From the cell containing the given text, extract its center point as [X, Y] coordinate. 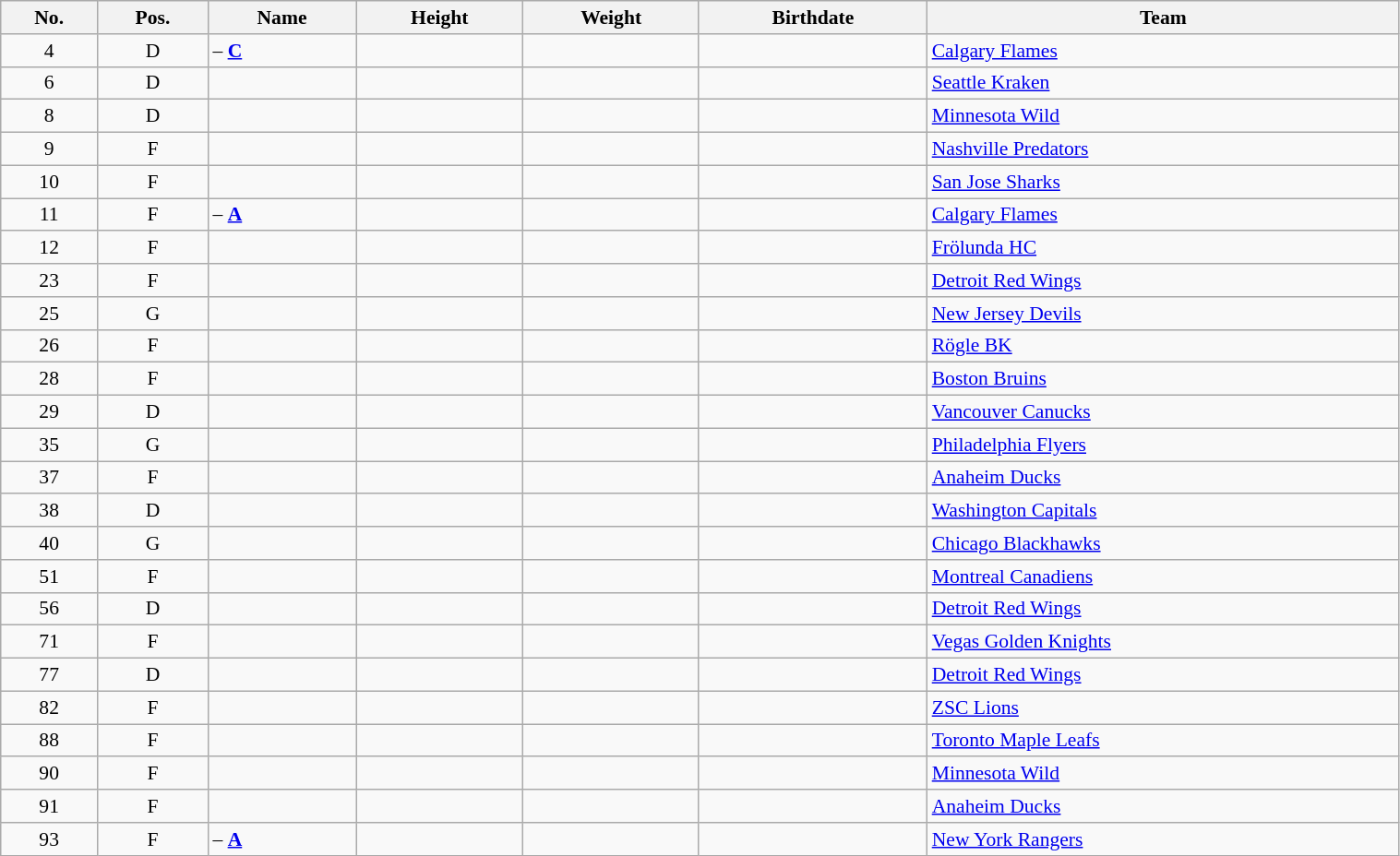
Washington Capitals [1163, 511]
82 [50, 707]
Vancouver Canucks [1163, 412]
38 [50, 511]
Height [439, 18]
Team [1163, 18]
Chicago Blackhawks [1163, 543]
93 [50, 839]
90 [50, 774]
Birthdate [812, 18]
New Jersey Devils [1163, 314]
88 [50, 741]
No. [50, 18]
8 [50, 116]
Pos. [153, 18]
23 [50, 280]
4 [50, 51]
35 [50, 445]
71 [50, 642]
Seattle Kraken [1163, 83]
77 [50, 675]
10 [50, 182]
29 [50, 412]
26 [50, 346]
Name [281, 18]
Montreal Canadiens [1163, 577]
Philadelphia Flyers [1163, 445]
37 [50, 478]
11 [50, 215]
25 [50, 314]
9 [50, 149]
91 [50, 806]
Boston Bruins [1163, 379]
12 [50, 248]
– C [281, 51]
28 [50, 379]
Frölunda HC [1163, 248]
Vegas Golden Knights [1163, 642]
51 [50, 577]
40 [50, 543]
6 [50, 83]
ZSC Lions [1163, 707]
San Jose Sharks [1163, 182]
Rögle BK [1163, 346]
Weight [611, 18]
56 [50, 609]
Nashville Predators [1163, 149]
Toronto Maple Leafs [1163, 741]
New York Rangers [1163, 839]
